Output the [X, Y] coordinate of the center of the cell containing the given text.  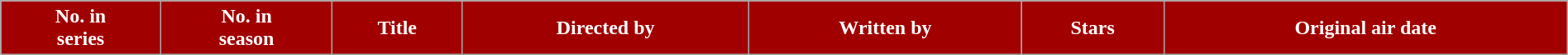
Stars [1092, 28]
Title [397, 28]
Written by [885, 28]
Original air date [1365, 28]
No. inseason [246, 28]
Directed by [605, 28]
No. inseries [81, 28]
